Pinpoint the cell where the given text exists, returning its (x, y) midpoint coordinate. 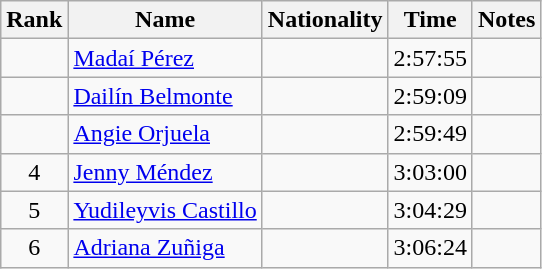
Notes (506, 20)
Angie Orjuela (165, 134)
4 (34, 172)
3:03:00 (430, 172)
3:04:29 (430, 210)
6 (34, 248)
2:59:49 (430, 134)
2:57:55 (430, 58)
Rank (34, 20)
3:06:24 (430, 248)
Yudileyvis Castillo (165, 210)
Time (430, 20)
Nationality (325, 20)
Name (165, 20)
Madaí Pérez (165, 58)
5 (34, 210)
Dailín Belmonte (165, 96)
Adriana Zuñiga (165, 248)
2:59:09 (430, 96)
Jenny Méndez (165, 172)
